Provide the (x, y) coordinate of the cell's center where the given text is located.  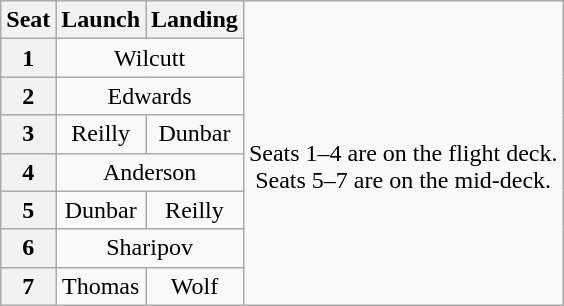
Seat (28, 20)
1 (28, 58)
2 (28, 96)
Seats 1–4 are on the flight deck.Seats 5–7 are on the mid-deck. (403, 153)
Launch (101, 20)
Landing (195, 20)
Anderson (150, 172)
Thomas (101, 286)
Edwards (150, 96)
Wilcutt (150, 58)
5 (28, 210)
4 (28, 172)
3 (28, 134)
6 (28, 248)
Sharipov (150, 248)
7 (28, 286)
Wolf (195, 286)
